Output the [X, Y] coordinate of the center of the cell containing the given text.  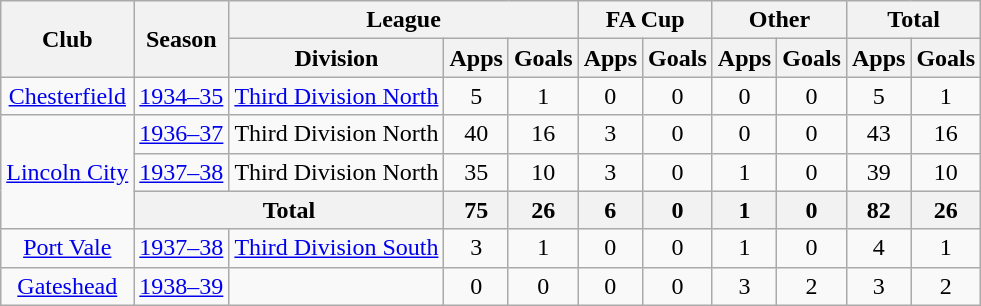
4 [878, 248]
FA Cup [645, 20]
Club [68, 39]
Other [779, 20]
Chesterfield [68, 96]
1936–37 [182, 134]
League [404, 20]
Season [182, 39]
1934–35 [182, 96]
82 [878, 210]
Division [336, 58]
6 [610, 210]
39 [878, 172]
Third Division South [336, 248]
40 [476, 134]
35 [476, 172]
1938–39 [182, 286]
43 [878, 134]
Gateshead [68, 286]
Lincoln City [68, 172]
Port Vale [68, 248]
75 [476, 210]
